Detect which cell encompasses the target text, then output its [x, y] center coordinate. 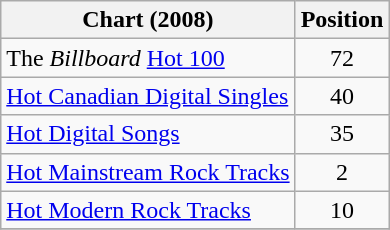
Chart (2008) [148, 20]
2 [342, 172]
The Billboard Hot 100 [148, 58]
72 [342, 58]
Position [342, 20]
10 [342, 210]
35 [342, 134]
Hot Canadian Digital Singles [148, 96]
40 [342, 96]
Hot Modern Rock Tracks [148, 210]
Hot Digital Songs [148, 134]
Hot Mainstream Rock Tracks [148, 172]
